Determine the (x, y) coordinate at the center of the cell enclosing the given text.  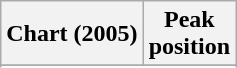
Peakposition (189, 34)
Chart (2005) (72, 34)
